Extract the [x, y] coordinate from the center of the cell holding the provided text.  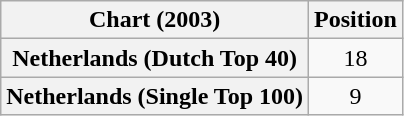
Chart (2003) [155, 20]
Netherlands (Single Top 100) [155, 96]
9 [356, 96]
18 [356, 58]
Netherlands (Dutch Top 40) [155, 58]
Position [356, 20]
